Return the (x, y) coordinate for the center point of the cell that contains the specified text.  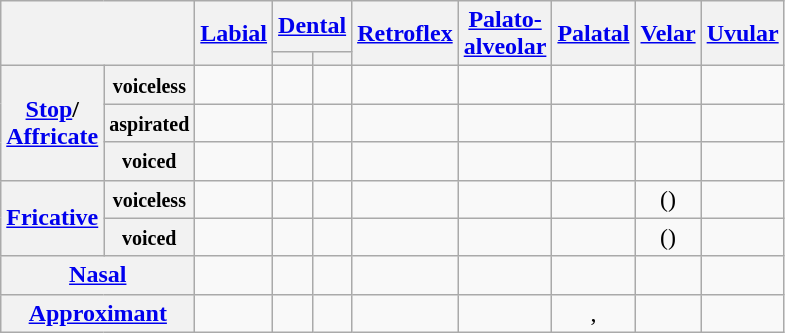
Stop/Affricate (52, 123)
Nasal (98, 275)
Approximant (98, 313)
Labial (234, 34)
Velar (668, 34)
Fricative (52, 218)
Dental (312, 26)
, (594, 313)
aspirated (150, 123)
Retroflex (406, 34)
Palatal (594, 34)
Palato-alveolar (505, 34)
Uvular (742, 34)
